From the cell containing the given text, extract its center point as [X, Y] coordinate. 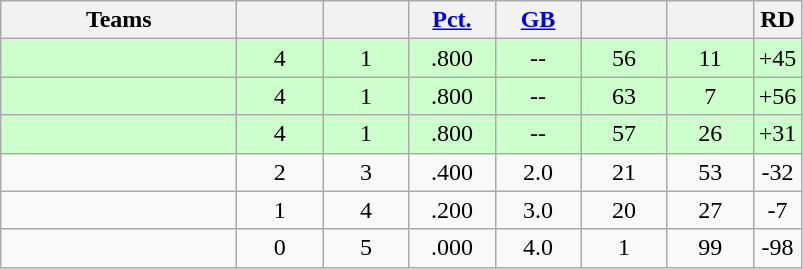
7 [710, 96]
20 [624, 210]
.000 [452, 248]
GB [538, 20]
2 [280, 172]
.400 [452, 172]
+56 [778, 96]
57 [624, 134]
+45 [778, 58]
Teams [119, 20]
-98 [778, 248]
Pct. [452, 20]
2.0 [538, 172]
.200 [452, 210]
3.0 [538, 210]
27 [710, 210]
53 [710, 172]
11 [710, 58]
+31 [778, 134]
99 [710, 248]
4.0 [538, 248]
0 [280, 248]
5 [366, 248]
56 [624, 58]
-7 [778, 210]
3 [366, 172]
63 [624, 96]
-32 [778, 172]
26 [710, 134]
RD [778, 20]
21 [624, 172]
